Locate the cell with the specified text and output its (x, y) center coordinate. 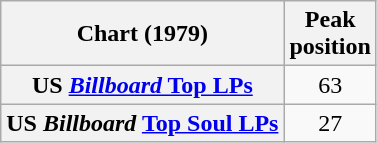
US Billboard Top Soul LPs (142, 123)
US Billboard Top LPs (142, 85)
27 (330, 123)
63 (330, 85)
Peakposition (330, 34)
Chart (1979) (142, 34)
